Locate the cell with the specified text and output its [X, Y] center coordinate. 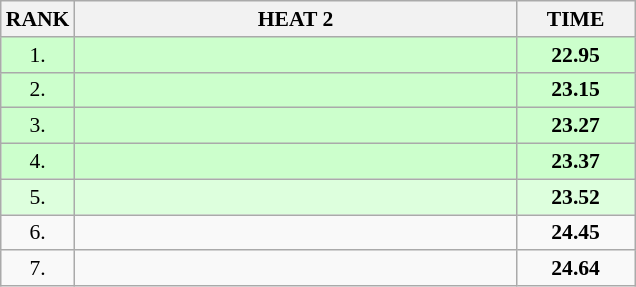
3. [38, 126]
23.37 [576, 162]
5. [38, 197]
23.27 [576, 126]
1. [38, 55]
RANK [38, 19]
HEAT 2 [295, 19]
TIME [576, 19]
4. [38, 162]
7. [38, 269]
23.52 [576, 197]
24.45 [576, 233]
24.64 [576, 269]
2. [38, 90]
23.15 [576, 90]
6. [38, 233]
22.95 [576, 55]
